Capture the cell that displays the provided text and extract its (X, Y) central coordinate. 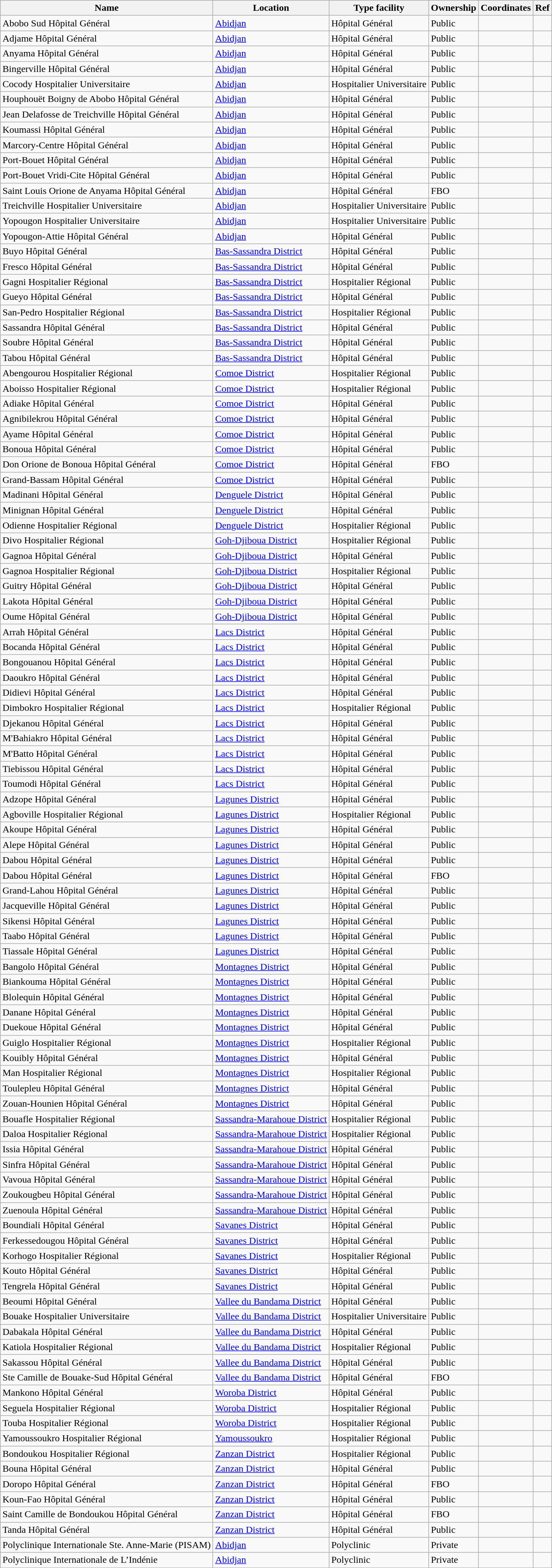
Aboisso Hospitalier Régional (107, 388)
Saint Camille de Bondoukou Hôpital Général (107, 1514)
Adiake Hôpital Général (107, 403)
Yamoussoukro (271, 1438)
Guitry Hôpital Général (107, 586)
Issia Hôpital Général (107, 1149)
Treichville Hospitalier Universitaire (107, 206)
Fresco Hôpital Général (107, 267)
Sakassou Hôpital Général (107, 1362)
San-Pedro Hospitalier Régional (107, 312)
Didievi Hôpital Général (107, 693)
Adjame Hôpital Général (107, 38)
Koumassi Hôpital Général (107, 130)
Dimbokro Hospitalier Régional (107, 708)
Abobo Sud Hôpital Général (107, 23)
Taabo Hôpital Général (107, 936)
Gagnoa Hospitalier Régional (107, 571)
Alepe Hôpital Général (107, 845)
Yopougon-Attie Hôpital Général (107, 236)
Ref (542, 8)
Yamoussoukro Hospitalier Régional (107, 1438)
Toumodi Hôpital Général (107, 784)
Bonoua Hôpital Général (107, 449)
Tanda Hôpital Général (107, 1530)
Abengourou Hospitalier Régional (107, 373)
Port-Bouet Vridi-Cite Hôpital Général (107, 175)
Bouake Hospitalier Universitaire (107, 1317)
Jean Delafosse de Treichville Hôpital Général (107, 114)
Dabakala Hôpital Général (107, 1332)
Daloa Hospitalier Régional (107, 1134)
Gagni Hospitalier Régional (107, 282)
Beoumi Hôpital Général (107, 1301)
Zuenoula Hôpital Général (107, 1210)
Buyo Hôpital Général (107, 251)
Ste Camille de Bouake-Sud Hôpital Général (107, 1377)
Polyclinique Internationale Ste. Anne-Marie (PISAM) (107, 1545)
Zoukougbeu Hôpital Général (107, 1195)
Saint Louis Orione de Anyama Hôpital Général (107, 191)
Bocanda Hôpital Général (107, 647)
Madinani Hôpital Général (107, 495)
Polyclinique Internationale de L’Indénie (107, 1560)
Akoupe Hôpital Général (107, 830)
Odienne Hospitalier Régional (107, 525)
Tabou Hôpital Général (107, 358)
Yopougon Hospitalier Universitaire (107, 221)
Jacqueville Hôpital Général (107, 906)
Bangolo Hôpital Général (107, 967)
Arrah Hôpital Général (107, 632)
Kouto Hôpital Général (107, 1271)
Zouan-Hounien Hôpital Général (107, 1103)
Seguela Hospitalier Régional (107, 1408)
Ferkessedougou Hôpital Général (107, 1241)
Mankono Hôpital Général (107, 1392)
Koun-Fao Hôpital Général (107, 1499)
Toulepleu Hôpital Général (107, 1088)
Name (107, 8)
Minignan Hôpital Général (107, 510)
Touba Hospitalier Régional (107, 1423)
Ayame Hôpital Général (107, 434)
Bondoukou Hospitalier Régional (107, 1454)
Boundiali Hôpital Général (107, 1225)
Tiassale Hôpital Général (107, 952)
M'Batto Hôpital Général (107, 754)
Djekanou Hôpital Général (107, 723)
Sinfra Hôpital Général (107, 1165)
Adzope Hôpital Général (107, 799)
Blolequin Hôpital Général (107, 997)
Korhogo Hospitalier Régional (107, 1256)
Sikensi Hôpital Général (107, 921)
Cocody Hospitalier Universitaire (107, 84)
Bouna Hôpital Général (107, 1469)
Soubre Hôpital Général (107, 343)
Houphouët Boigny de Abobo Hôpital Général (107, 99)
Sassandra Hôpital Général (107, 327)
Doropo Hôpital Général (107, 1484)
Tengrela Hôpital Général (107, 1286)
Bingerville Hôpital Général (107, 69)
Katiola Hospitalier Régional (107, 1347)
Grand-Bassam Hôpital Général (107, 480)
Guiglo Hospitalier Régional (107, 1043)
Marcory-Centre Hôpital Général (107, 145)
Oume Hôpital Général (107, 616)
Kouibly Hôpital Général (107, 1058)
Don Orione de Bonoua Hôpital Général (107, 465)
Man Hospitalier Régional (107, 1073)
Lakota Hôpital Général (107, 601)
Daoukro Hôpital Général (107, 678)
Duekoue Hôpital Général (107, 1027)
Bouafle Hospitalier Régional (107, 1119)
Ownership (454, 8)
Agboville Hospitalier Régional (107, 814)
Type facility (379, 8)
Location (271, 8)
Vavoua Hôpital Général (107, 1180)
Anyama Hôpital Général (107, 54)
Coordinates (506, 8)
Bongouanou Hôpital Général (107, 662)
Grand-Lahou Hôpital Général (107, 890)
Gagnoa Hôpital Général (107, 556)
Gueyo Hôpital Général (107, 297)
Danane Hôpital Général (107, 1012)
Divo Hospitalier Régional (107, 541)
Agnibilekrou Hôpital Général (107, 419)
M'Bahiakro Hôpital Général (107, 738)
Biankouma Hôpital Général (107, 982)
Port-Bouet Hôpital Général (107, 160)
Tiebissou Hôpital Général (107, 769)
